Extract the (x, y) coordinate from the center of the cell holding the provided text.  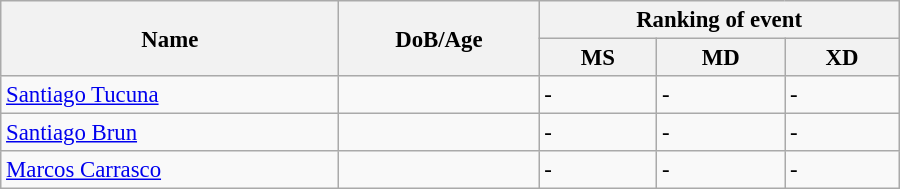
Ranking of event (719, 20)
Marcos Carrasco (170, 170)
Santiago Tucuna (170, 95)
Santiago Brun (170, 133)
MS (598, 58)
Name (170, 38)
MD (721, 58)
DoB/Age (439, 38)
XD (842, 58)
